Identify which cell holds the provided text, then report its (x, y) central coordinate. 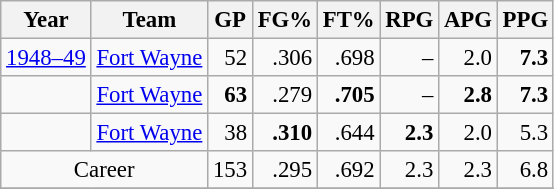
38 (230, 133)
52 (230, 58)
.310 (284, 133)
.295 (284, 170)
6.8 (525, 170)
GP (230, 20)
FT% (348, 20)
FG% (284, 20)
153 (230, 170)
Team (150, 20)
.705 (348, 95)
63 (230, 95)
RPG (410, 20)
2.8 (468, 95)
Career (104, 170)
5.3 (525, 133)
.698 (348, 58)
.306 (284, 58)
Year (46, 20)
1948–49 (46, 58)
.279 (284, 95)
PPG (525, 20)
.644 (348, 133)
APG (468, 20)
.692 (348, 170)
